Extract the [X, Y] coordinate from the center of the cell holding the provided text.  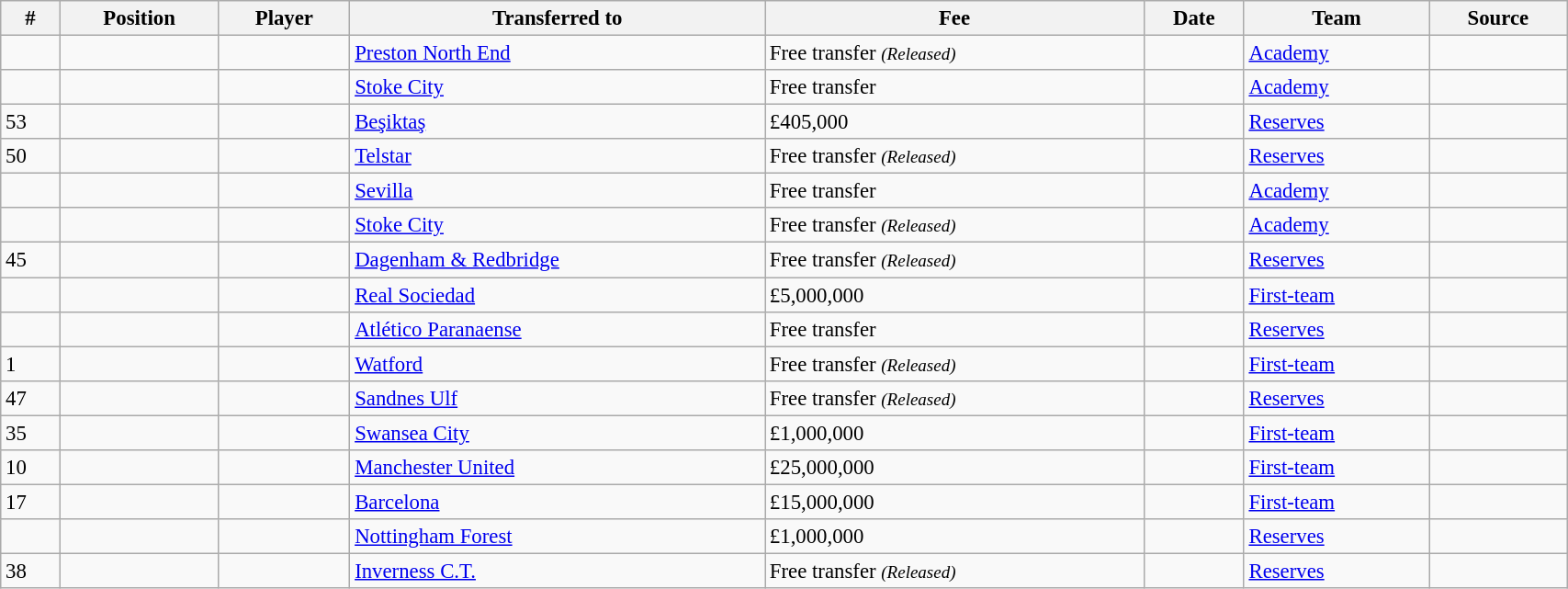
38 [31, 571]
Watford [558, 364]
1 [31, 364]
Position [139, 18]
10 [31, 468]
35 [31, 433]
Inverness C.T. [558, 571]
Barcelona [558, 502]
Swansea City [558, 433]
# [31, 18]
Transferred to [558, 18]
Dagenham & Redbridge [558, 260]
Preston North End [558, 53]
Real Sociedad [558, 295]
53 [31, 122]
Telstar [558, 156]
Sandnes Ulf [558, 398]
45 [31, 260]
£15,000,000 [955, 502]
Atlético Paranaense [558, 329]
50 [31, 156]
£5,000,000 [955, 295]
Team [1337, 18]
£405,000 [955, 122]
Nottingham Forest [558, 537]
£25,000,000 [955, 468]
Date [1194, 18]
47 [31, 398]
Manchester United [558, 468]
Player [285, 18]
17 [31, 502]
Sevilla [558, 191]
Beşiktaş [558, 122]
Source [1498, 18]
Fee [955, 18]
